Search for the cell housing the specified text and yield its [X, Y] center coordinate. 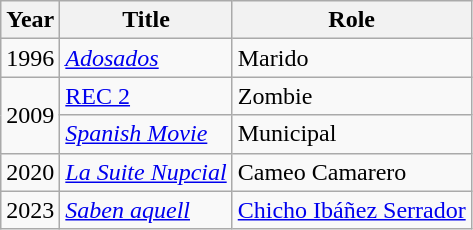
1996 [30, 58]
La Suite Nupcial [146, 172]
Municipal [352, 134]
Chicho Ibáñez Serrador [352, 210]
Zombie [352, 96]
Adosados [146, 58]
2009 [30, 115]
Spanish Movie [146, 134]
REC 2 [146, 96]
Saben aquell [146, 210]
2023 [30, 210]
2020 [30, 172]
Cameo Camarero [352, 172]
Title [146, 20]
Role [352, 20]
Year [30, 20]
Marido [352, 58]
